Pinpoint the cell where the given text exists, returning its (x, y) midpoint coordinate. 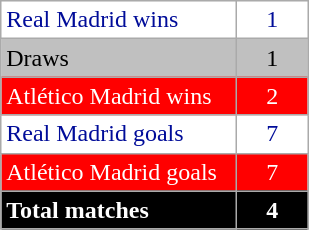
Draws (119, 58)
Real Madrid goals (119, 134)
4 (272, 210)
Real Madrid wins (119, 20)
2 (272, 96)
Atlético Madrid goals (119, 172)
Total matches (119, 210)
Atlético Madrid wins (119, 96)
